Pinpoint the cell where the given text exists, returning its (x, y) midpoint coordinate. 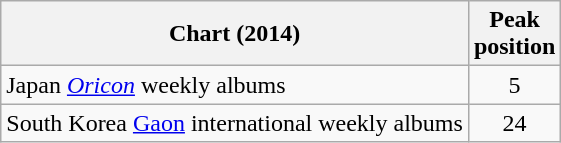
Peakposition (514, 34)
South Korea Gaon international weekly albums (235, 123)
Chart (2014) (235, 34)
Japan Oricon weekly albums (235, 85)
24 (514, 123)
5 (514, 85)
